Return [x, y] of the center of cell containing provided text 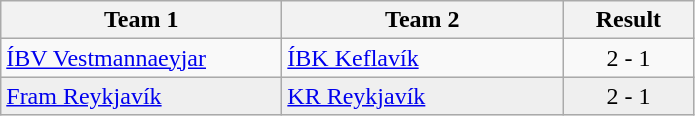
KR Reykjavík [422, 96]
ÍBV Vestmannaeyjar [142, 58]
Team 2 [422, 20]
Team 1 [142, 20]
Result [628, 20]
ÍBK Keflavík [422, 58]
Fram Reykjavík [142, 96]
